Determine the (x, y) coordinate at the center of the cell enclosing the given text.  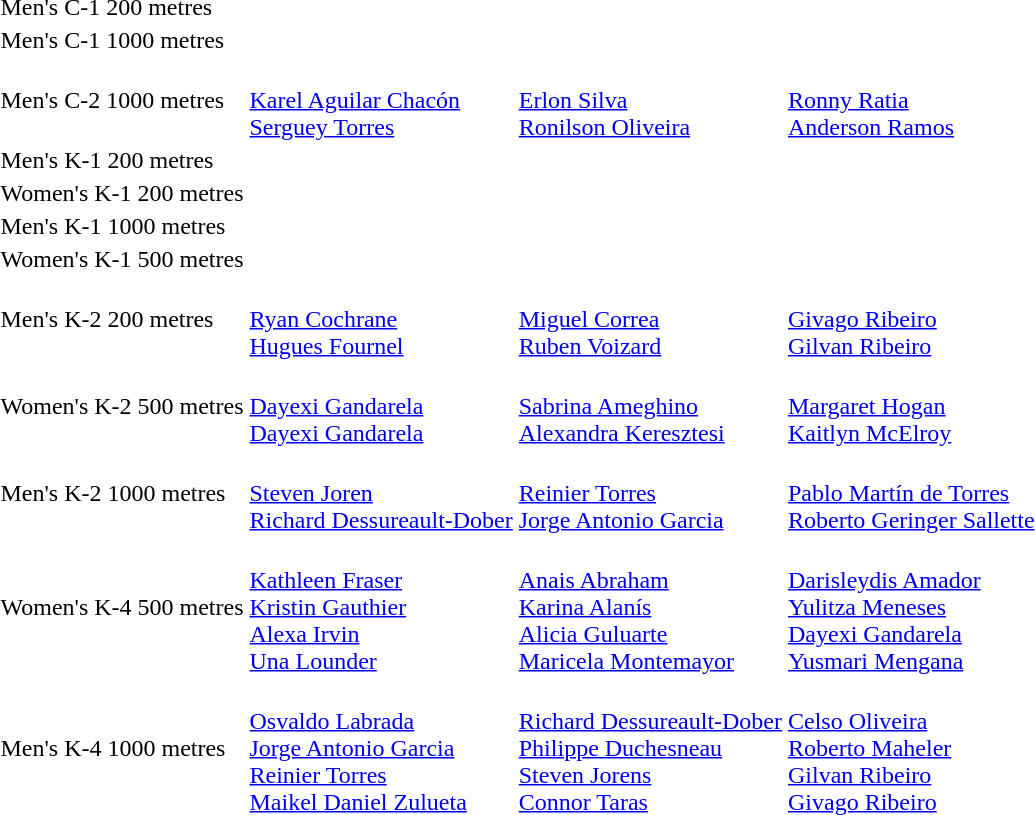
Miguel CorreaRuben Voizard (650, 319)
Dayexi GandarelaDayexi Gandarela (381, 406)
Ryan CochraneHugues Fournel (381, 319)
Erlon Silva Ronilson Oliveira (650, 100)
Kathleen FraserKristin Gauthier Alexa Irvin Una Lounder (381, 607)
Sabrina AmeghinoAlexandra Keresztesi (650, 406)
Karel Aguilar ChacónSerguey Torres (381, 100)
Reinier Torres Jorge Antonio Garcia (650, 493)
Anais Abraham Karina Alanís Alicia Guluarte Maricela Montemayor (650, 607)
Steven JorenRichard Dessureault-Dober (381, 493)
